Detect which cell encompasses the target text, then output its (x, y) center coordinate. 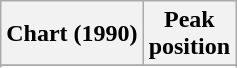
Peakposition (189, 34)
Chart (1990) (72, 34)
